For the text-containing cell, return its midpoint in (x, y) coordinate format. 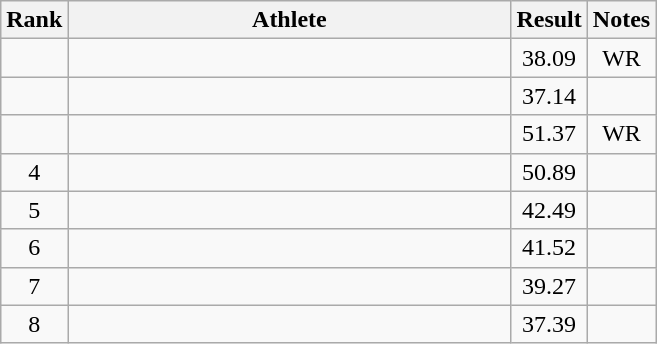
7 (34, 286)
39.27 (549, 286)
Result (549, 20)
41.52 (549, 248)
37.14 (549, 96)
Athlete (290, 20)
37.39 (549, 324)
Rank (34, 20)
5 (34, 210)
4 (34, 172)
42.49 (549, 210)
50.89 (549, 172)
Notes (621, 20)
6 (34, 248)
38.09 (549, 58)
8 (34, 324)
51.37 (549, 134)
